Provide the [x, y] coordinate of the cell's center where the given text is located.  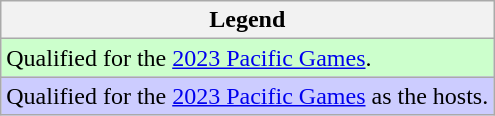
Qualified for the 2023 Pacific Games. [248, 58]
Qualified for the 2023 Pacific Games as the hosts. [248, 96]
Legend [248, 20]
